For the text-containing cell, return its midpoint in [X, Y] coordinate format. 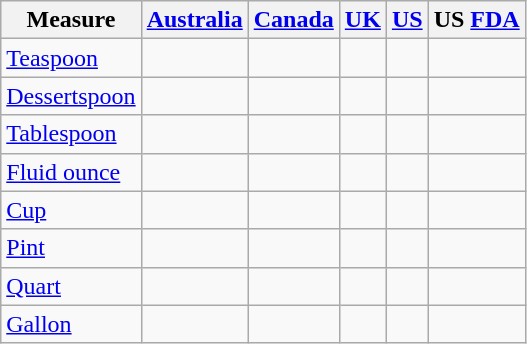
Tablespoon [71, 134]
Teaspoon [71, 58]
Pint [71, 248]
Australia [194, 20]
US FDA [476, 20]
UK [362, 20]
Canada [294, 20]
Dessertspoon [71, 96]
Cup [71, 210]
Quart [71, 286]
US [407, 20]
Gallon [71, 324]
Measure [71, 20]
Fluid ounce [71, 172]
